Return [X, Y] of the center of cell containing provided text 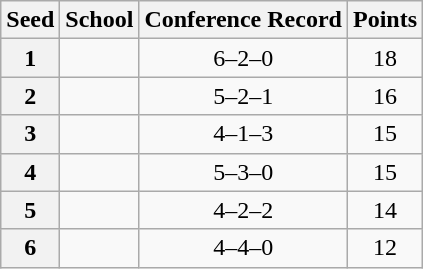
3 [30, 134]
14 [384, 210]
4 [30, 172]
5–2–1 [244, 96]
16 [384, 96]
Conference Record [244, 20]
4–2–2 [244, 210]
12 [384, 248]
5 [30, 210]
2 [30, 96]
Points [384, 20]
Seed [30, 20]
4–1–3 [244, 134]
1 [30, 58]
18 [384, 58]
5–3–0 [244, 172]
School [100, 20]
6 [30, 248]
4–4–0 [244, 248]
6–2–0 [244, 58]
